Capture the cell that displays the provided text and extract its (x, y) central coordinate. 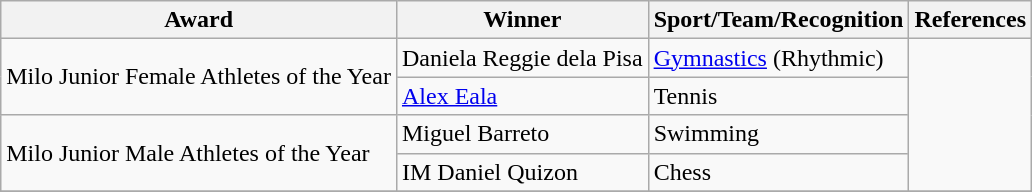
Sport/Team/Recognition (778, 20)
Swimming (778, 134)
Miguel Barreto (522, 134)
Tennis (778, 96)
IM Daniel Quizon (522, 172)
Daniela Reggie dela Pisa (522, 58)
Alex Eala (522, 96)
Milo Junior Male Athletes of the Year (199, 153)
Award (199, 20)
Gymnastics (Rhythmic) (778, 58)
Winner (522, 20)
Milo Junior Female Athletes of the Year (199, 77)
References (970, 20)
Chess (778, 172)
